Return [x, y] of the center of cell containing provided text 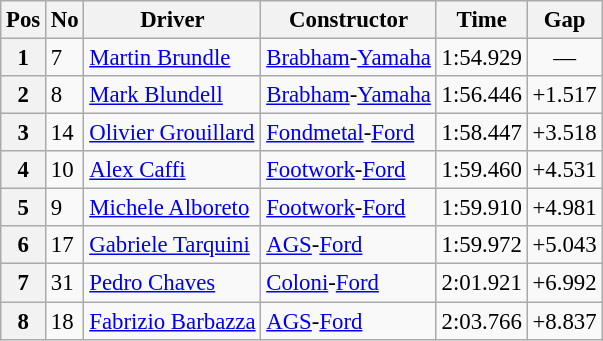
Alex Caffi [172, 170]
+6.992 [564, 283]
6 [24, 245]
+4.981 [564, 208]
Pedro Chaves [172, 283]
1:54.929 [482, 58]
Constructor [348, 20]
Gap [564, 20]
Fabrizio Barbazza [172, 321]
4 [24, 170]
Olivier Grouillard [172, 133]
+4.531 [564, 170]
— [564, 58]
31 [65, 283]
17 [65, 245]
Martin Brundle [172, 58]
9 [65, 208]
1:59.460 [482, 170]
Driver [172, 20]
1 [24, 58]
18 [65, 321]
+1.517 [564, 95]
14 [65, 133]
Pos [24, 20]
+8.837 [564, 321]
1:59.910 [482, 208]
Time [482, 20]
Gabriele Tarquini [172, 245]
No [65, 20]
1:58.447 [482, 133]
2 [24, 95]
Fondmetal-Ford [348, 133]
1:56.446 [482, 95]
1:59.972 [482, 245]
5 [24, 208]
Mark Blundell [172, 95]
+3.518 [564, 133]
3 [24, 133]
10 [65, 170]
Coloni-Ford [348, 283]
Michele Alboreto [172, 208]
2:01.921 [482, 283]
2:03.766 [482, 321]
+5.043 [564, 245]
